Determine the [X, Y] coordinate at the center of the cell enclosing the given text.  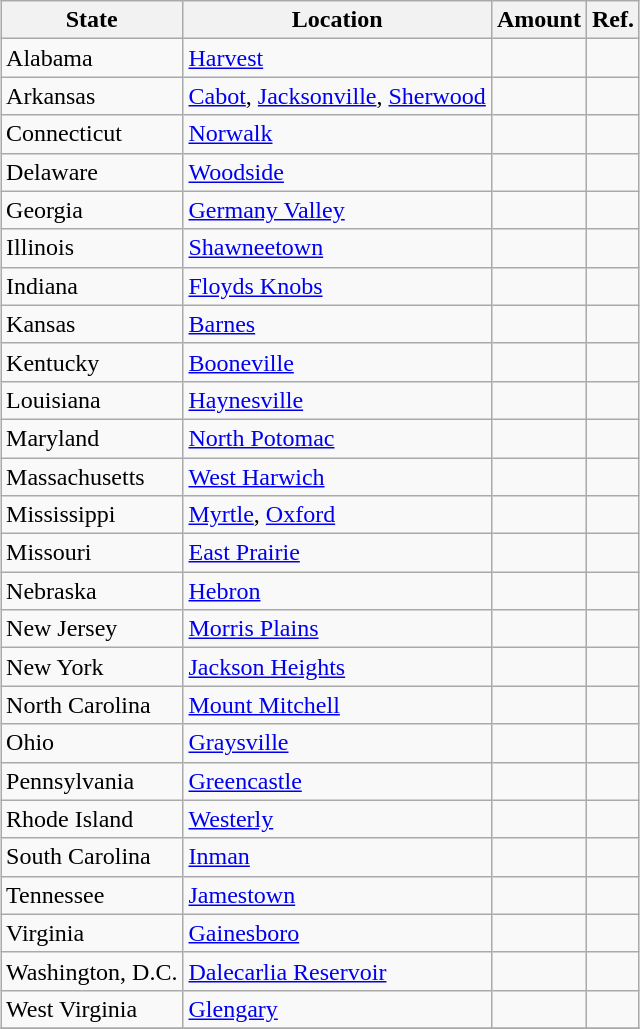
Pennsylvania [92, 781]
Delaware [92, 172]
Ref. [612, 20]
Gainesboro [337, 933]
Indiana [92, 286]
State [92, 20]
Glengary [337, 1009]
Massachusetts [92, 477]
Kansas [92, 324]
Maryland [92, 438]
New York [92, 667]
South Carolina [92, 857]
Georgia [92, 210]
Woodside [337, 172]
Mount Mitchell [337, 705]
Illinois [92, 248]
New Jersey [92, 629]
Booneville [337, 362]
Amount [538, 20]
Washington, D.C. [92, 971]
Westerly [337, 819]
Jackson Heights [337, 667]
Alabama [92, 58]
Kentucky [92, 362]
Graysville [337, 743]
Louisiana [92, 400]
Haynesville [337, 400]
Morris Plains [337, 629]
Tennessee [92, 895]
Harvest [337, 58]
Hebron [337, 591]
Mississippi [92, 515]
Nebraska [92, 591]
Floyds Knobs [337, 286]
Rhode Island [92, 819]
Location [337, 20]
West Harwich [337, 477]
Missouri [92, 553]
Connecticut [92, 134]
West Virginia [92, 1009]
East Prairie [337, 553]
Myrtle, Oxford [337, 515]
Ohio [92, 743]
Shawneetown [337, 248]
North Carolina [92, 705]
North Potomac [337, 438]
Cabot, Jacksonville, Sherwood [337, 96]
Jamestown [337, 895]
Greencastle [337, 781]
Dalecarlia Reservoir [337, 971]
Norwalk [337, 134]
Virginia [92, 933]
Barnes [337, 324]
Arkansas [92, 96]
Germany Valley [337, 210]
Inman [337, 857]
